From the cell containing the given text, extract its center point as [x, y] coordinate. 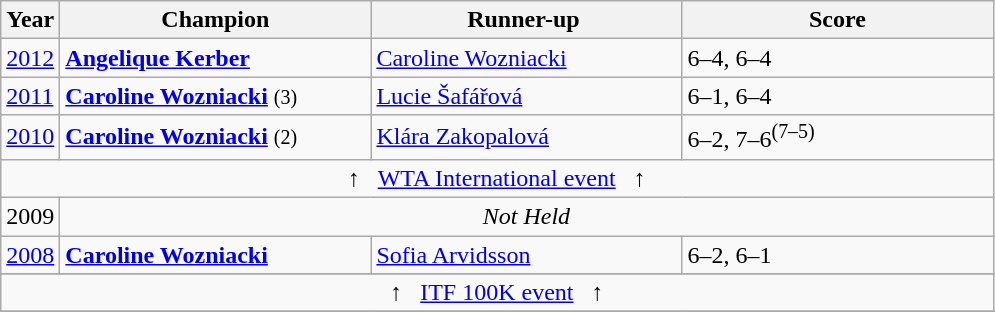
↑ WTA International event ↑ [497, 178]
Sofia Arvidsson [526, 255]
6–1, 6–4 [838, 96]
Caroline Wozniacki (2) [216, 138]
6–2, 7–6(7–5) [838, 138]
6–4, 6–4 [838, 58]
Lucie Šafářová [526, 96]
Not Held [526, 217]
Caroline Wozniacki (3) [216, 96]
2010 [30, 138]
Angelique Kerber [216, 58]
↑ ITF 100K event ↑ [497, 293]
2011 [30, 96]
2009 [30, 217]
Year [30, 20]
2012 [30, 58]
2008 [30, 255]
Score [838, 20]
Champion [216, 20]
Klára Zakopalová [526, 138]
Runner-up [526, 20]
6–2, 6–1 [838, 255]
